From the cell containing the given text, extract its center point as [x, y] coordinate. 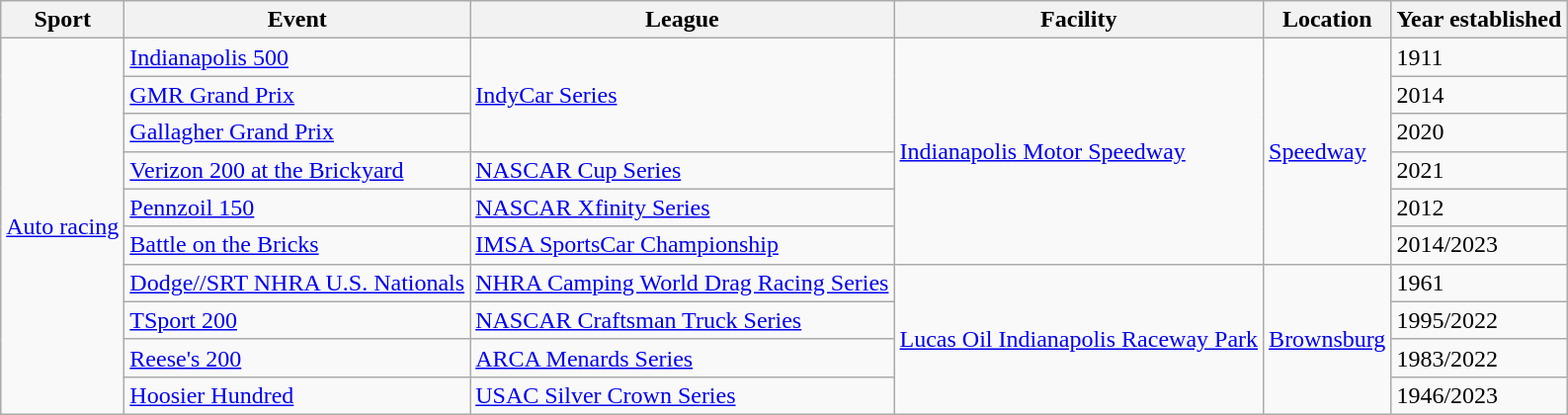
Dodge//SRT NHRA U.S. Nationals [297, 283]
1995/2022 [1479, 320]
NASCAR Craftsman Truck Series [682, 320]
Battle on the Bricks [297, 245]
1983/2022 [1479, 358]
2021 [1479, 170]
2014 [1479, 95]
2014/2023 [1479, 245]
Event [297, 20]
NASCAR Xfinity Series [682, 207]
USAC Silver Crown Series [682, 395]
NASCAR Cup Series [682, 170]
Auto racing [63, 227]
2012 [1479, 207]
1911 [1479, 57]
Indianapolis Motor Speedway [1079, 151]
Reese's 200 [297, 358]
Location [1328, 20]
Pennzoil 150 [297, 207]
Brownsburg [1328, 339]
IMSA SportsCar Championship [682, 245]
IndyCar Series [682, 95]
1961 [1479, 283]
Sport [63, 20]
TSport 200 [297, 320]
League [682, 20]
Verizon 200 at the Brickyard [297, 170]
Indianapolis 500 [297, 57]
1946/2023 [1479, 395]
Speedway [1328, 151]
Hoosier Hundred [297, 395]
ARCA Menards Series [682, 358]
2020 [1479, 132]
NHRA Camping World Drag Racing Series [682, 283]
Lucas Oil Indianapolis Raceway Park [1079, 339]
Facility [1079, 20]
GMR Grand Prix [297, 95]
Gallagher Grand Prix [297, 132]
Year established [1479, 20]
